Extract the [x, y] coordinate from the center of the cell holding the provided text.  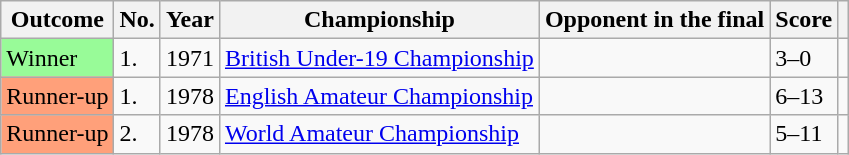
Outcome [58, 20]
Score [804, 20]
Championship [379, 20]
English Amateur Championship [379, 96]
3–0 [804, 58]
2. [137, 134]
Year [190, 20]
Winner [58, 58]
British Under-19 Championship [379, 58]
1971 [190, 58]
World Amateur Championship [379, 134]
Opponent in the final [654, 20]
5–11 [804, 134]
No. [137, 20]
6–13 [804, 96]
